For the text-containing cell, return its midpoint in [X, Y] coordinate format. 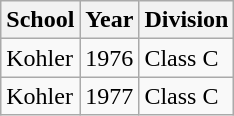
1977 [110, 96]
School [40, 20]
Division [186, 20]
1976 [110, 58]
Year [110, 20]
